Capture the cell that displays the provided text and extract its (X, Y) central coordinate. 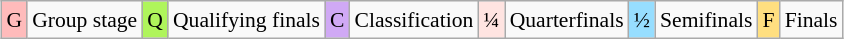
Semifinals (706, 20)
Classification (414, 20)
Group stage (84, 20)
Q (155, 20)
C (338, 20)
G (14, 20)
Finals (812, 20)
Qualifying finals (246, 20)
Quarterfinals (567, 20)
F (768, 20)
½ (642, 20)
¼ (491, 20)
